Locate the cell with the specified text and output its [x, y] center coordinate. 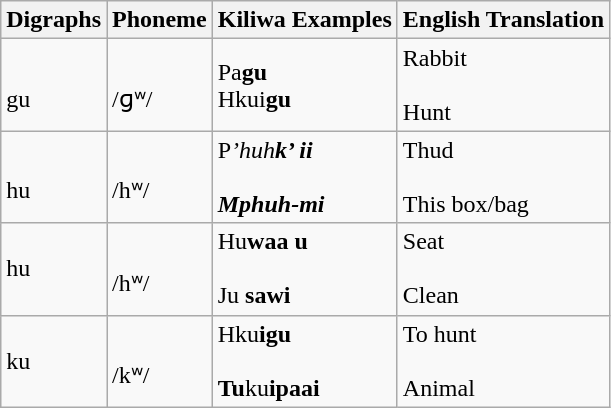
To huntAnimal [503, 361]
/ɡʷ/ [159, 85]
ku [54, 361]
RabbitHunt [503, 85]
SeatClean [503, 269]
Kiliwa Examples [304, 20]
ThudThis box/bag [503, 177]
PaguHkuigu [304, 85]
Phoneme [159, 20]
Huwaa uJu sawi [304, 269]
P’huhk’ iiMphuh-mi [304, 177]
English Translation [503, 20]
Digraphs [54, 20]
gu [54, 85]
HkuiguTukuipaai [304, 361]
/kʷ/ [159, 361]
